Output the (x, y) coordinate of the center of the cell containing the given text.  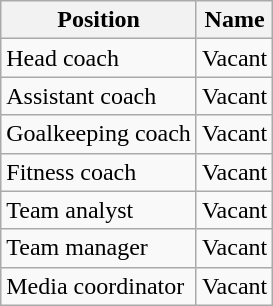
Head coach (99, 58)
Position (99, 20)
Team analyst (99, 210)
Goalkeeping coach (99, 134)
Team manager (99, 248)
Assistant coach (99, 96)
Media coordinator (99, 286)
Name (234, 20)
Fitness coach (99, 172)
